Extract the (x, y) coordinate from the center of the cell holding the provided text.  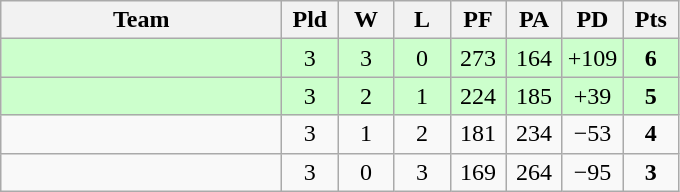
+39 (592, 96)
PA (534, 20)
273 (478, 58)
224 (478, 96)
4 (651, 134)
164 (534, 58)
Pld (310, 20)
W (366, 20)
181 (478, 134)
185 (534, 96)
Team (142, 20)
−53 (592, 134)
+109 (592, 58)
Pts (651, 20)
PD (592, 20)
5 (651, 96)
6 (651, 58)
−95 (592, 172)
L (422, 20)
264 (534, 172)
PF (478, 20)
169 (478, 172)
234 (534, 134)
